Provide the (X, Y) coordinate of the cell's center where the given text is located.  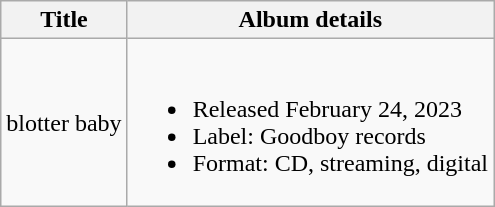
blotter baby (64, 122)
Title (64, 20)
Released February 24, 2023Label: Goodboy recordsFormat: CD, streaming, digital (310, 122)
Album details (310, 20)
